Identify which cell holds the provided text, then report its (X, Y) central coordinate. 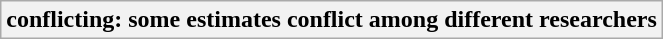
conflicting: some estimates conflict among different researchers (332, 20)
